Locate the cell with the specified text and output its [x, y] center coordinate. 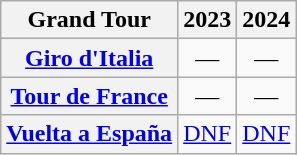
2024 [266, 20]
Grand Tour [90, 20]
Vuelta a España [90, 134]
2023 [208, 20]
Giro d'Italia [90, 58]
Tour de France [90, 96]
